Locate the cell with the specified text and output its (x, y) center coordinate. 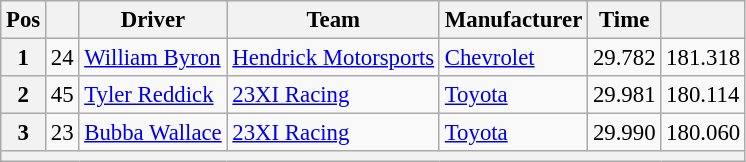
1 (24, 58)
2 (24, 95)
23 (62, 133)
Manufacturer (513, 20)
Driver (153, 20)
Time (624, 20)
Team (333, 20)
29.990 (624, 133)
Pos (24, 20)
24 (62, 58)
Bubba Wallace (153, 133)
180.114 (704, 95)
181.318 (704, 58)
William Byron (153, 58)
180.060 (704, 133)
Tyler Reddick (153, 95)
3 (24, 133)
29.782 (624, 58)
29.981 (624, 95)
45 (62, 95)
Chevrolet (513, 58)
Hendrick Motorsports (333, 58)
